Scan for the cell matching the given text and deliver its (x, y) coordinate at center. 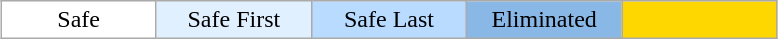
Eliminated (544, 20)
Safe Last (388, 20)
Safe First (234, 20)
Safe (78, 20)
